Detect which cell encompasses the target text, then output its [X, Y] center coordinate. 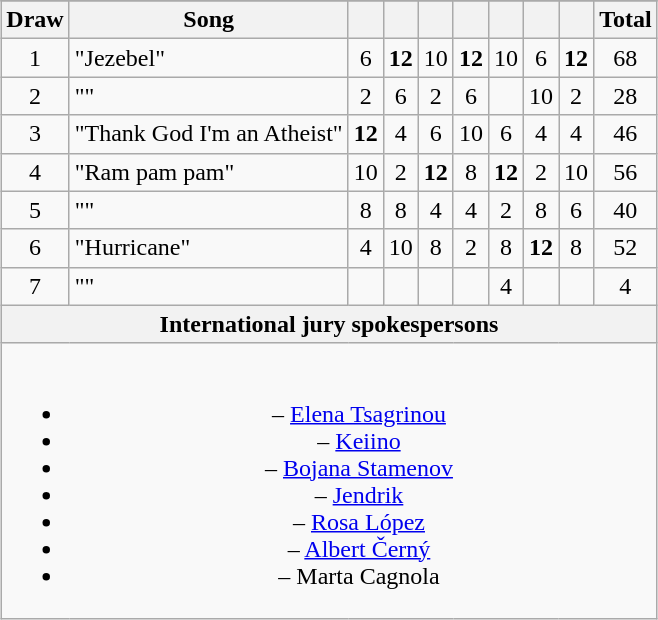
52 [626, 248]
Draw [35, 20]
56 [626, 172]
1 [35, 58]
International jury spokespersons [329, 324]
Total [626, 20]
68 [626, 58]
"Ram pam pam" [208, 172]
"Thank God I'm an Atheist" [208, 134]
3 [35, 134]
– Elena Tsagrinou – Keiino – Bojana Stamenov – Jendrik – Rosa López – Albert Černý – Marta Cagnola [329, 480]
5 [35, 210]
Song [208, 20]
40 [626, 210]
"Jezebel" [208, 58]
"Hurricane" [208, 248]
28 [626, 96]
7 [35, 286]
46 [626, 134]
